Search for the cell housing the specified text and yield its [x, y] center coordinate. 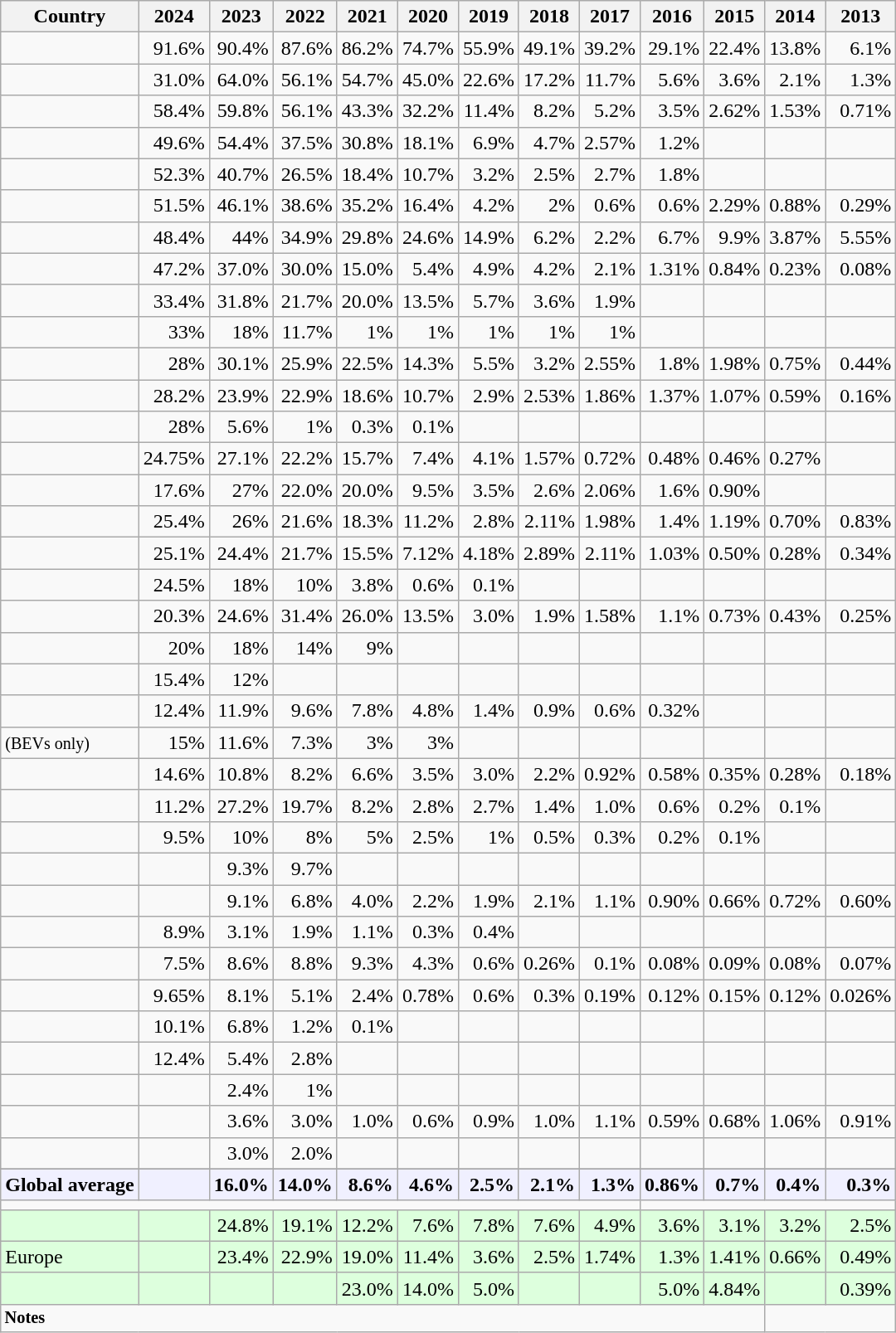
0.18% [861, 774]
29.8% [367, 237]
29.1% [672, 48]
0.50% [735, 553]
0.71% [861, 111]
40.7% [241, 174]
3.87% [795, 237]
0.60% [861, 900]
Europe [70, 1257]
0.88% [795, 206]
2.29% [735, 206]
2018 [549, 17]
Global average [70, 1185]
1.57% [549, 459]
17.2% [549, 80]
31.0% [174, 80]
5.2% [611, 111]
18.4% [367, 174]
14.3% [428, 363]
8.1% [241, 995]
46.1% [241, 206]
59.8% [241, 111]
6.7% [672, 237]
1.41% [735, 1257]
27.1% [241, 459]
25.4% [174, 522]
0.48% [672, 459]
2023 [241, 17]
25.1% [174, 553]
10.1% [174, 1027]
1.53% [795, 111]
2024 [174, 17]
48.4% [174, 237]
10.8% [241, 774]
2021 [367, 17]
0.16% [861, 396]
22.6% [488, 80]
0.83% [861, 522]
22.4% [735, 48]
0.92% [611, 774]
44% [241, 237]
34.9% [305, 237]
20.3% [174, 616]
12.2% [367, 1225]
14% [305, 648]
2013 [861, 17]
45.0% [428, 80]
19.0% [367, 1257]
11.9% [241, 711]
11.6% [241, 742]
0.26% [549, 964]
22.2% [305, 459]
1.74% [611, 1257]
0.27% [795, 459]
58.4% [174, 111]
0.32% [672, 711]
2014 [795, 17]
2015 [735, 17]
7.12% [428, 553]
5.5% [488, 363]
0.19% [611, 995]
25.9% [305, 363]
2.53% [549, 396]
13.8% [795, 48]
16.4% [428, 206]
26.5% [305, 174]
2.89% [549, 553]
0.68% [735, 1121]
28.2% [174, 396]
22.5% [367, 363]
6.9% [488, 143]
26% [241, 522]
1.6% [672, 490]
27.2% [241, 805]
22.0% [305, 490]
0.70% [795, 522]
15.4% [174, 679]
15.7% [367, 459]
26.0% [367, 616]
2016 [672, 17]
30.1% [241, 363]
55.9% [488, 48]
0.15% [735, 995]
0.75% [795, 363]
2.62% [735, 111]
91.6% [174, 48]
0.58% [672, 774]
7.5% [174, 964]
23.0% [367, 1288]
1.07% [735, 396]
0.25% [861, 616]
Country [70, 17]
8% [305, 837]
2% [549, 206]
37.0% [241, 269]
4.84% [735, 1288]
54.4% [241, 143]
33.4% [174, 300]
24.75% [174, 459]
35.2% [367, 206]
2020 [428, 17]
4.18% [488, 553]
24.4% [241, 553]
1.37% [672, 396]
21.6% [305, 522]
52.3% [174, 174]
47.2% [174, 269]
18.3% [367, 522]
5.7% [488, 300]
43.3% [367, 111]
0.84% [735, 269]
49.6% [174, 143]
0.07% [861, 964]
27% [241, 490]
9.6% [305, 711]
12% [241, 679]
5% [367, 837]
90.4% [241, 48]
39.2% [611, 48]
1.58% [611, 616]
9.1% [241, 900]
2.55% [611, 363]
0.29% [861, 206]
2.57% [611, 143]
0.43% [795, 616]
24.5% [174, 585]
4.3% [428, 964]
4.1% [488, 459]
0.5% [549, 837]
30.0% [305, 269]
5.1% [305, 995]
15% [174, 742]
64.0% [241, 80]
49.1% [549, 48]
32.2% [428, 111]
4.7% [549, 143]
9.9% [735, 237]
1.86% [611, 396]
2019 [488, 17]
14.9% [488, 237]
1.31% [672, 269]
54.7% [367, 80]
0.49% [861, 1257]
86.2% [367, 48]
17.6% [174, 490]
2.6% [549, 490]
18.1% [428, 143]
74.7% [428, 48]
7.3% [305, 742]
2.9% [488, 396]
51.5% [174, 206]
20% [174, 648]
24.8% [241, 1225]
0.73% [735, 616]
0.44% [861, 363]
18.6% [367, 396]
9.65% [174, 995]
6.1% [861, 48]
0.09% [735, 964]
19.7% [305, 805]
2.0% [305, 1153]
0.78% [428, 995]
1.03% [672, 553]
15.0% [367, 269]
Notes [383, 1318]
23.9% [241, 396]
38.6% [305, 206]
0.23% [795, 269]
4.6% [428, 1185]
0.39% [861, 1288]
37.5% [305, 143]
4.0% [367, 900]
0.7% [735, 1185]
0.35% [735, 774]
0.46% [735, 459]
0.91% [861, 1121]
(BEVs only) [70, 742]
2017 [611, 17]
8.8% [305, 964]
6.6% [367, 774]
9.7% [305, 868]
87.6% [305, 48]
0.026% [861, 995]
19.1% [305, 1225]
9% [367, 648]
0.86% [672, 1185]
1.06% [795, 1121]
6.2% [549, 237]
15.5% [367, 553]
3.8% [367, 585]
2022 [305, 17]
30.8% [367, 143]
5.55% [861, 237]
0.34% [861, 553]
16.0% [241, 1185]
2.06% [611, 490]
8.9% [174, 932]
33% [174, 332]
1.19% [735, 522]
31.4% [305, 616]
23.4% [241, 1257]
4.8% [428, 711]
31.8% [241, 300]
7.4% [428, 459]
14.6% [174, 774]
